Capture the cell that displays the provided text and extract its (x, y) central coordinate. 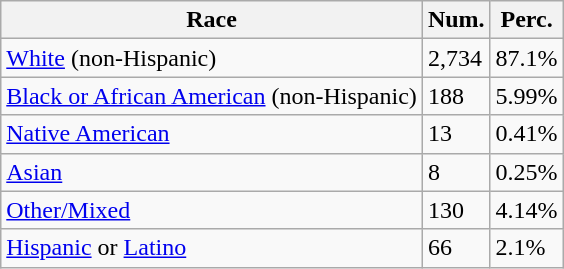
13 (456, 134)
2,734 (456, 58)
Hispanic or Latino (212, 248)
Black or African American (non-Hispanic) (212, 96)
87.1% (526, 58)
0.41% (526, 134)
Asian (212, 172)
130 (456, 210)
4.14% (526, 210)
Race (212, 20)
White (non-Hispanic) (212, 58)
Num. (456, 20)
2.1% (526, 248)
Native American (212, 134)
Perc. (526, 20)
0.25% (526, 172)
Other/Mixed (212, 210)
188 (456, 96)
8 (456, 172)
5.99% (526, 96)
66 (456, 248)
